Find where the given text appears and provide that cell's center as [x, y] coordinate. 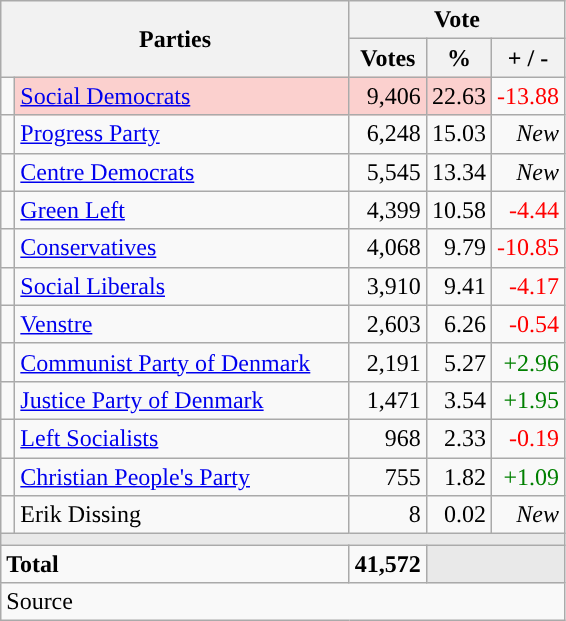
15.03 [458, 134]
Conservatives [182, 248]
1.82 [458, 477]
+1.95 [528, 400]
-0.19 [528, 438]
3,910 [388, 286]
0.02 [458, 515]
Green Left [182, 210]
5,545 [388, 172]
9.79 [458, 248]
13.34 [458, 172]
-10.85 [528, 248]
-4.44 [528, 210]
Centre Democrats [182, 172]
9.41 [458, 286]
Venstre [182, 324]
Vote [456, 20]
22.63 [458, 96]
Left Socialists [182, 438]
-0.54 [528, 324]
Communist Party of Denmark [182, 362]
5.27 [458, 362]
4,068 [388, 248]
+2.96 [528, 362]
Votes [388, 58]
Social Democrats [182, 96]
8 [388, 515]
+1.09 [528, 477]
-4.17 [528, 286]
968 [388, 438]
Total [176, 564]
2,603 [388, 324]
Social Liberals [182, 286]
10.58 [458, 210]
Source [283, 602]
3.54 [458, 400]
+ / - [528, 58]
Erik Dissing [182, 515]
-13.88 [528, 96]
4,399 [388, 210]
Justice Party of Denmark [182, 400]
1,471 [388, 400]
2,191 [388, 362]
6.26 [458, 324]
2.33 [458, 438]
Progress Party [182, 134]
6,248 [388, 134]
Christian People's Party [182, 477]
41,572 [388, 564]
Parties [176, 39]
755 [388, 477]
% [458, 58]
9,406 [388, 96]
